Detect which cell encompasses the target text, then output its (x, y) center coordinate. 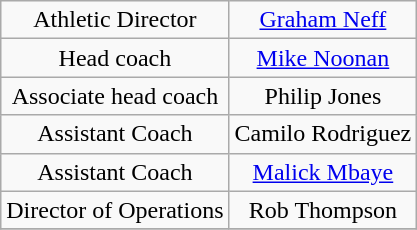
Athletic Director (115, 20)
Philip Jones (323, 96)
Mike Noonan (323, 58)
Camilo Rodriguez (323, 134)
Head coach (115, 58)
Graham Neff (323, 20)
Malick Mbaye (323, 172)
Rob Thompson (323, 210)
Director of Operations (115, 210)
Associate head coach (115, 96)
